Locate the cell with the specified text and output its [X, Y] center coordinate. 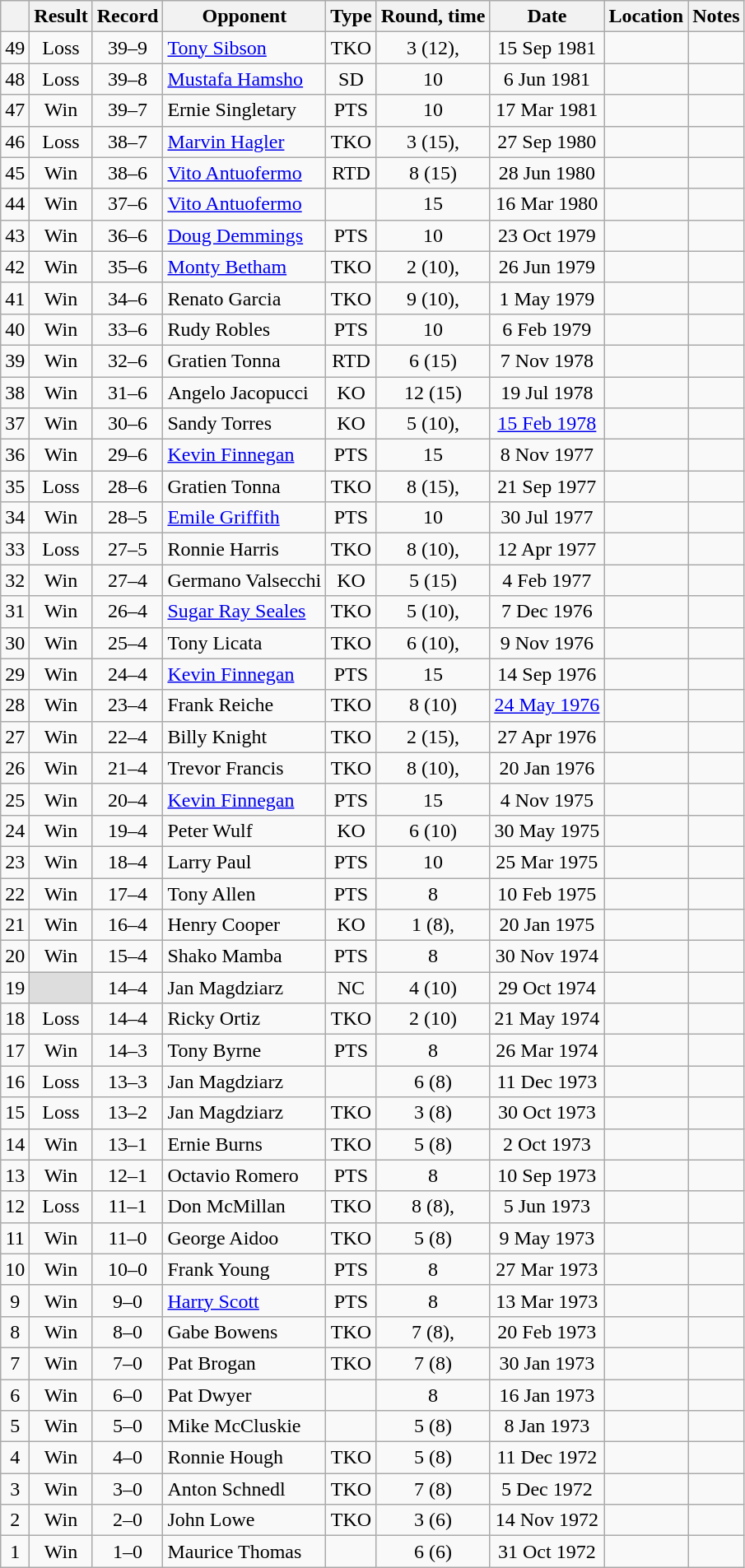
28–5 [128, 518]
25 [15, 799]
7 (8), [433, 1332]
34–6 [128, 298]
Ernie Singletary [244, 110]
Ricky Ortiz [244, 1019]
11 Dec 1973 [547, 1082]
26 Jun 1979 [547, 267]
Ronnie Harris [244, 549]
16 [15, 1082]
16 Jan 1973 [547, 1395]
24 [15, 831]
Angelo Jacopucci [244, 393]
6 (10) [433, 831]
5–0 [128, 1426]
13–3 [128, 1082]
38 [15, 393]
Emile Griffith [244, 518]
8–0 [128, 1332]
30–6 [128, 424]
8 (15), [433, 486]
44 [15, 204]
38–6 [128, 173]
Marvin Hagler [244, 142]
1 [15, 1552]
Result [61, 16]
8 (15) [433, 173]
27 Apr 1976 [547, 737]
39–7 [128, 110]
29–6 [128, 455]
Peter Wulf [244, 831]
6 (6) [433, 1552]
14 [15, 1144]
3 [15, 1489]
6 Jun 1981 [547, 79]
Shako Mamba [244, 956]
21–4 [128, 768]
28 Jun 1980 [547, 173]
26 Mar 1974 [547, 1050]
36–6 [128, 235]
Rudy Robles [244, 329]
40 [15, 329]
Germano Valsecchi [244, 580]
7 [15, 1363]
35–6 [128, 267]
31–6 [128, 393]
5 [15, 1426]
9 Nov 1976 [547, 643]
10 Sep 1973 [547, 1175]
Pat Dwyer [244, 1395]
7 Nov 1978 [547, 361]
38–7 [128, 142]
13 [15, 1175]
13–1 [128, 1144]
21 Sep 1977 [547, 486]
3–0 [128, 1489]
Harry Scott [244, 1300]
Ernie Burns [244, 1144]
24 May 1976 [547, 705]
12 (15) [433, 393]
23 Oct 1979 [547, 235]
2 [15, 1520]
23–4 [128, 705]
31 [15, 612]
8 (10) [433, 705]
Frank Reiche [244, 705]
14–3 [128, 1050]
1 (8), [433, 925]
7–0 [128, 1363]
15 Feb 1978 [547, 424]
Tony Licata [244, 643]
Frank Young [244, 1269]
20 Jan 1976 [547, 768]
Doug Demmings [244, 235]
27–5 [128, 549]
Type [351, 16]
19 Jul 1978 [547, 393]
17 Mar 1981 [547, 110]
12 Apr 1977 [547, 549]
5 (15) [433, 580]
SD [351, 79]
30 Nov 1974 [547, 956]
20 [15, 956]
Tony Sibson [244, 48]
21 [15, 925]
Maurice Thomas [244, 1552]
37–6 [128, 204]
49 [15, 48]
Tony Allen [244, 893]
11 [15, 1238]
10 Feb 1975 [547, 893]
George Aidoo [244, 1238]
21 May 1974 [547, 1019]
Notes [716, 16]
Opponent [244, 16]
30 [15, 643]
Date [547, 16]
12–1 [128, 1175]
26–4 [128, 612]
3 (12), [433, 48]
28–6 [128, 486]
6 [15, 1395]
27–4 [128, 580]
9 (10), [433, 298]
4 (10) [433, 988]
Monty Betham [244, 267]
19 [15, 988]
11–0 [128, 1238]
3 (8) [433, 1113]
Mustafa Hamsho [244, 79]
Larry Paul [244, 862]
11–1 [128, 1207]
24–4 [128, 674]
Octavio Romero [244, 1175]
Ronnie Hough [244, 1458]
13–2 [128, 1113]
23 [15, 862]
Record [128, 16]
12 [15, 1207]
2 (10) [433, 1019]
17 [15, 1050]
27 Sep 1980 [547, 142]
30 May 1975 [547, 831]
33–6 [128, 329]
39 [15, 361]
37 [15, 424]
20–4 [128, 799]
7 Dec 1976 [547, 612]
29 Oct 1974 [547, 988]
42 [15, 267]
31 Oct 1972 [547, 1552]
4 Feb 1977 [547, 580]
11 Dec 1972 [547, 1458]
45 [15, 173]
Mike McCluskie [244, 1426]
9–0 [128, 1300]
32–6 [128, 361]
Trevor Francis [244, 768]
14 Sep 1976 [547, 674]
30 Jul 1977 [547, 518]
22 [15, 893]
Renato Garcia [244, 298]
Location [646, 16]
5 Jun 1973 [547, 1207]
22–4 [128, 737]
15–4 [128, 956]
20 Jan 1975 [547, 925]
26 [15, 768]
35 [15, 486]
32 [15, 580]
2–0 [128, 1520]
5 Dec 1972 [547, 1489]
Pat Brogan [244, 1363]
4 Nov 1975 [547, 799]
39–9 [128, 48]
36 [15, 455]
3 (6) [433, 1520]
41 [15, 298]
16–4 [128, 925]
Don McMillan [244, 1207]
29 [15, 674]
46 [15, 142]
Sandy Torres [244, 424]
19–4 [128, 831]
John Lowe [244, 1520]
9 May 1973 [547, 1238]
1 May 1979 [547, 298]
13 Mar 1973 [547, 1300]
NC [351, 988]
Sugar Ray Seales [244, 612]
1–0 [128, 1552]
18–4 [128, 862]
47 [15, 110]
6 (15) [433, 361]
16 Mar 1980 [547, 204]
8 Jan 1973 [547, 1426]
15 Sep 1981 [547, 48]
14 Nov 1972 [547, 1520]
8 Nov 1977 [547, 455]
18 [15, 1019]
10–0 [128, 1269]
Anton Schnedl [244, 1489]
9 [15, 1300]
17–4 [128, 893]
30 Oct 1973 [547, 1113]
6 Feb 1979 [547, 329]
Henry Cooper [244, 925]
4 [15, 1458]
25–4 [128, 643]
6 (8) [433, 1082]
27 Mar 1973 [547, 1269]
6–0 [128, 1395]
33 [15, 549]
8 (8), [433, 1207]
30 Jan 1973 [547, 1363]
27 [15, 737]
6 (10), [433, 643]
2 (15), [433, 737]
34 [15, 518]
43 [15, 235]
2 (10), [433, 267]
28 [15, 705]
25 Mar 1975 [547, 862]
Billy Knight [244, 737]
3 (15), [433, 142]
Round, time [433, 16]
48 [15, 79]
Tony Byrne [244, 1050]
2 Oct 1973 [547, 1144]
20 Feb 1973 [547, 1332]
4–0 [128, 1458]
39–8 [128, 79]
Gabe Bowens [244, 1332]
